Extract the [x, y] coordinate from the center of the cell holding the provided text.  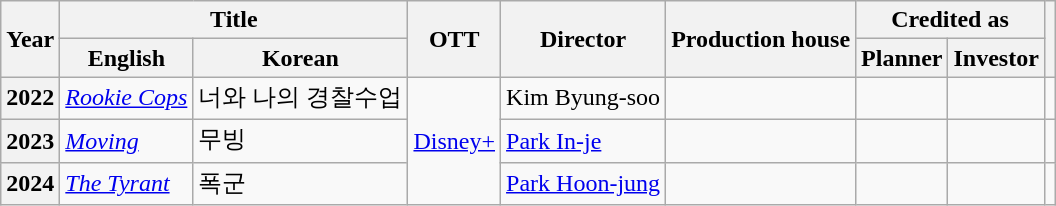
Kim Byung-soo [584, 98]
OTT [454, 39]
Credited as [950, 20]
Planner [902, 58]
English [126, 58]
Production house [761, 39]
Title [234, 20]
Korean [300, 58]
Moving [126, 140]
Disney+ [454, 141]
2024 [30, 184]
무빙 [300, 140]
Rookie Cops [126, 98]
Investor [996, 58]
폭군 [300, 184]
2023 [30, 140]
Year [30, 39]
Park Hoon-jung [584, 184]
너와 나의 경찰수업 [300, 98]
Park In-je [584, 140]
The Tyrant [126, 184]
2022 [30, 98]
Director [584, 39]
